Identify which cell holds the provided text, then report its (x, y) central coordinate. 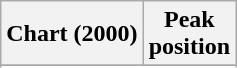
Chart (2000) (72, 34)
Peakposition (189, 34)
